Search for the cell housing the specified text and yield its (x, y) center coordinate. 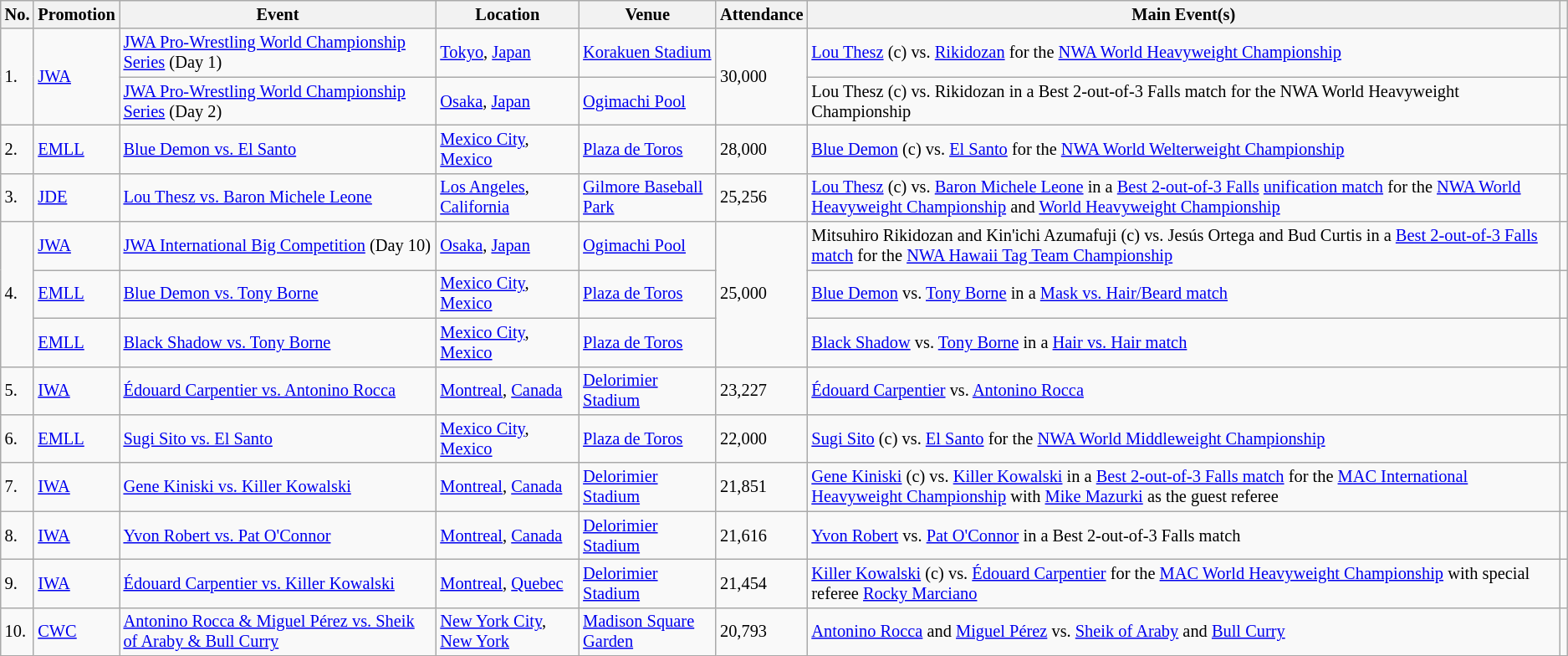
25,000 (761, 295)
7. (18, 487)
23,227 (761, 391)
22,000 (761, 438)
4. (18, 295)
Blue Demon vs. Tony Borne in a Mask vs. Hair/Beard match (1183, 294)
Black Shadow vs. Tony Borne (278, 342)
Killer Kowalski (c) vs. Édouard Carpentier for the MAC World Heavyweight Championship with special referee Rocky Marciano (1183, 583)
Attendance (761, 14)
Blue Demon (c) vs. El Santo for the NWA World Welterweight Championship (1183, 149)
21,616 (761, 536)
Los Angeles, California (507, 197)
28,000 (761, 149)
21,454 (761, 583)
Black Shadow vs. Tony Borne in a Hair vs. Hair match (1183, 342)
Lou Thesz (c) vs. Rikidozan for the NWA World Heavyweight Championship (1183, 53)
Lou Thesz vs. Baron Michele Leone (278, 197)
Tokyo, Japan (507, 53)
Sugi Sito (c) vs. El Santo for the NWA World Middleweight Championship (1183, 438)
2. (18, 149)
Yvon Robert vs. Pat O'Connor in a Best 2-out-of-3 Falls match (1183, 536)
Blue Demon vs. El Santo (278, 149)
25,256 (761, 197)
Promotion (76, 14)
Madison Square Garden (647, 632)
Korakuen Stadium (647, 53)
6. (18, 438)
Montreal, Quebec (507, 583)
3. (18, 197)
CWC (76, 632)
Édouard Carpentier vs. Killer Kowalski (278, 583)
Sugi Sito vs. El Santo (278, 438)
Venue (647, 14)
Main Event(s) (1183, 14)
Antonino Rocca & Miguel Pérez vs. Sheik of Araby & Bull Curry (278, 632)
Lou Thesz (c) vs. Rikidozan in a Best 2-out-of-3 Falls match for the NWA World Heavyweight Championship (1183, 101)
8. (18, 536)
21,851 (761, 487)
Gilmore Baseball Park (647, 197)
9. (18, 583)
Blue Demon vs. Tony Borne (278, 294)
JWA Pro-Wrestling World Championship Series (Day 1) (278, 53)
10. (18, 632)
JWA International Big Competition (Day 10) (278, 246)
1. (18, 77)
JDE (76, 197)
Yvon Robert vs. Pat O'Connor (278, 536)
5. (18, 391)
Gene Kiniski vs. Killer Kowalski (278, 487)
20,793 (761, 632)
JWA Pro-Wrestling World Championship Series (Day 2) (278, 101)
New York City, New York (507, 632)
Event (278, 14)
Antonino Rocca and Miguel Pérez vs. Sheik of Araby and Bull Curry (1183, 632)
No. (18, 14)
Location (507, 14)
30,000 (761, 77)
